Output the (X, Y) coordinate of the center of the cell containing the given text.  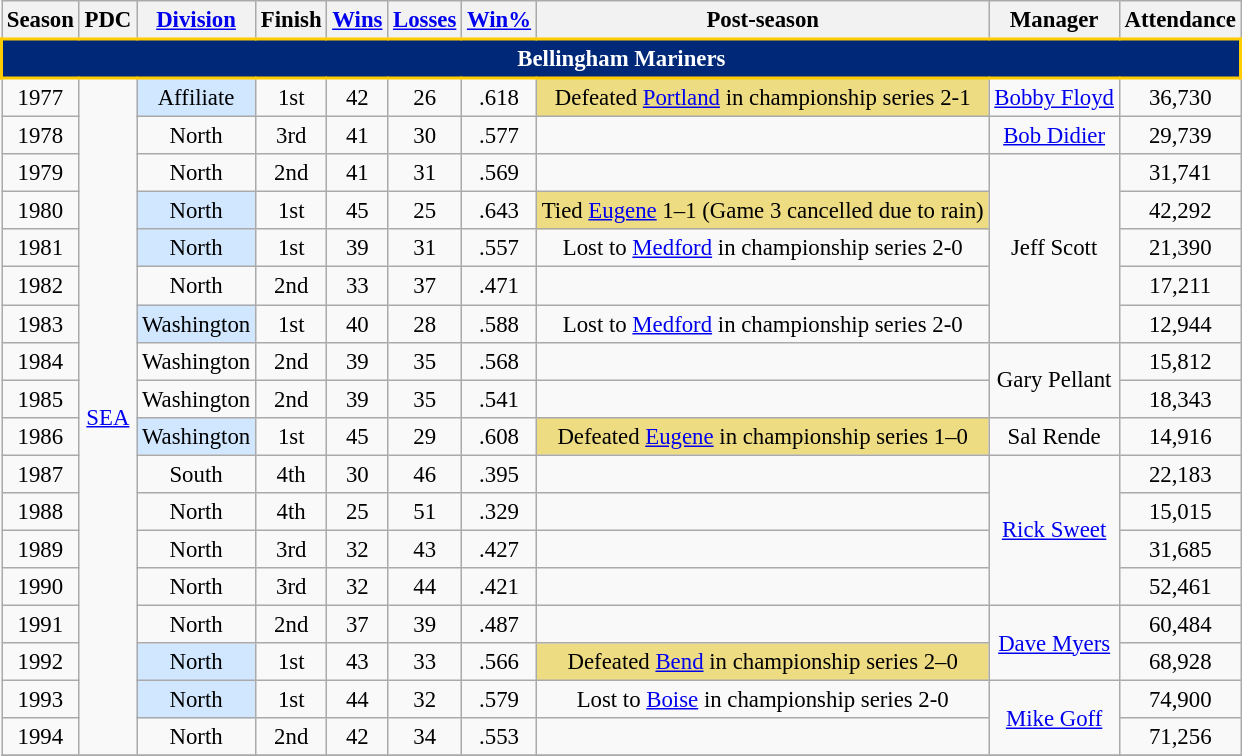
1980 (41, 211)
31,685 (1180, 549)
46 (425, 474)
SEA (108, 416)
1988 (41, 512)
71,256 (1180, 737)
60,484 (1180, 624)
1978 (41, 136)
1990 (41, 587)
Post-season (762, 20)
Defeated Eugene in championship series 1–0 (762, 436)
PDC (108, 20)
1989 (41, 549)
Gary Pellant (1054, 380)
Season (41, 20)
Mike Goff (1054, 718)
.553 (500, 737)
1983 (41, 324)
.579 (500, 700)
.608 (500, 436)
31,741 (1180, 173)
.569 (500, 173)
.568 (500, 361)
Win% (500, 20)
14,916 (1180, 436)
1987 (41, 474)
12,944 (1180, 324)
1992 (41, 662)
29 (425, 436)
28 (425, 324)
Manager (1054, 20)
Division (196, 20)
.395 (500, 474)
.557 (500, 249)
South (196, 474)
52,461 (1180, 587)
1982 (41, 286)
34 (425, 737)
Attendance (1180, 20)
Sal Rende (1054, 436)
1977 (41, 97)
40 (358, 324)
17,211 (1180, 286)
15,812 (1180, 361)
Lost to Boise in championship series 2-0 (762, 700)
.566 (500, 662)
74,900 (1180, 700)
1991 (41, 624)
.541 (500, 399)
.421 (500, 587)
15,015 (1180, 512)
Tied Eugene 1–1 (Game 3 cancelled due to rain) (762, 211)
42,292 (1180, 211)
51 (425, 512)
.329 (500, 512)
26 (425, 97)
1981 (41, 249)
.643 (500, 211)
Bellingham Mariners (622, 58)
Defeated Bend in championship series 2–0 (762, 662)
.618 (500, 97)
Wins (358, 20)
Dave Myers (1054, 642)
29,739 (1180, 136)
68,928 (1180, 662)
.487 (500, 624)
Finish (290, 20)
Bobby Floyd (1054, 97)
.577 (500, 136)
Defeated Portland in championship series 2-1 (762, 97)
1984 (41, 361)
22,183 (1180, 474)
Affiliate (196, 97)
36,730 (1180, 97)
18,343 (1180, 399)
1979 (41, 173)
Bob Didier (1054, 136)
1994 (41, 737)
Losses (425, 20)
.427 (500, 549)
1985 (41, 399)
.588 (500, 324)
1993 (41, 700)
Jeff Scott (1054, 248)
1986 (41, 436)
21,390 (1180, 249)
.471 (500, 286)
Rick Sweet (1054, 530)
